Detect which cell encompasses the target text, then output its (X, Y) center coordinate. 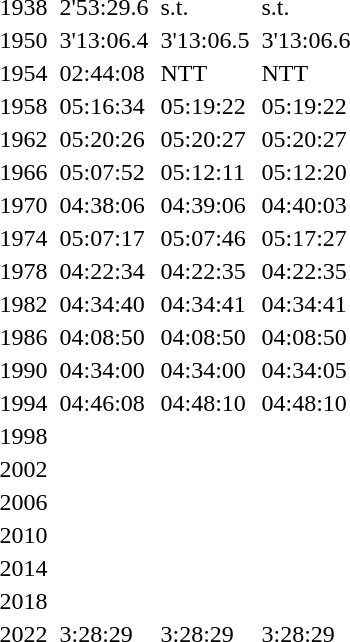
NTT (205, 73)
05:12:11 (205, 172)
05:07:17 (104, 238)
04:22:34 (104, 271)
05:07:52 (104, 172)
04:38:06 (104, 205)
04:46:08 (104, 403)
05:16:34 (104, 106)
04:34:41 (205, 304)
05:19:22 (205, 106)
04:48:10 (205, 403)
3'13:06.4 (104, 40)
04:34:40 (104, 304)
04:39:06 (205, 205)
02:44:08 (104, 73)
04:22:35 (205, 271)
05:20:27 (205, 139)
05:20:26 (104, 139)
3'13:06.5 (205, 40)
05:07:46 (205, 238)
